For the text-containing cell, return its midpoint in [X, Y] coordinate format. 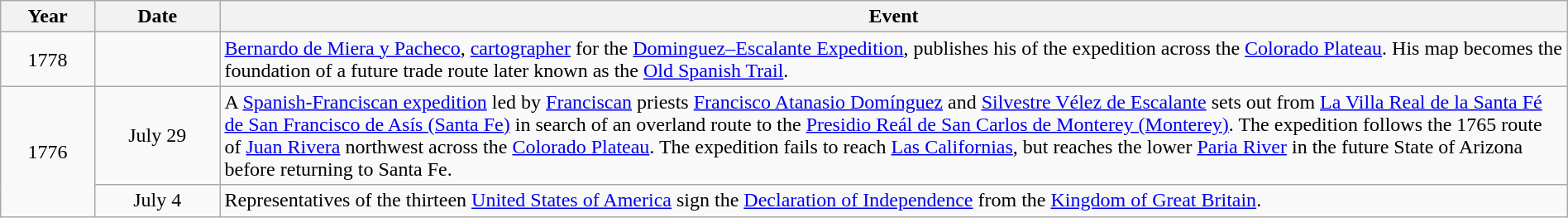
1778 [48, 60]
1776 [48, 151]
July 4 [157, 201]
Event [893, 17]
July 29 [157, 136]
Date [157, 17]
Year [48, 17]
Representatives of the thirteen United States of America sign the Declaration of Independence from the Kingdom of Great Britain. [893, 201]
